Return the [x, y] coordinate for the center point of the cell that contains the specified text.  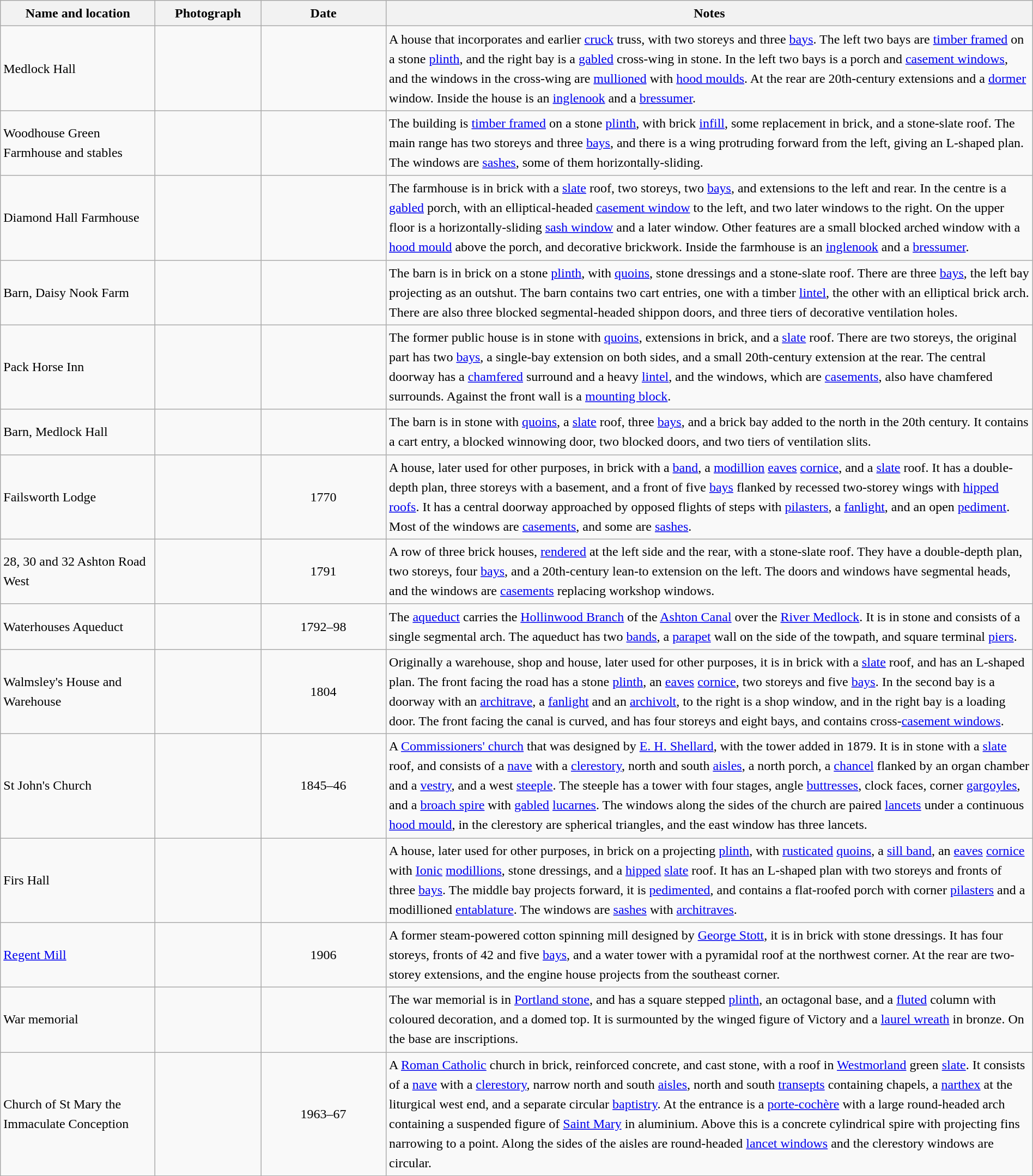
Photograph [208, 13]
28, 30 and 32 Ashton Road West [78, 571]
Failsworth Lodge [78, 497]
Regent Mill [78, 955]
Medlock Hall [78, 69]
1792–98 [324, 627]
Walmsley's House and Warehouse [78, 691]
Pack Horse Inn [78, 367]
Barn, Medlock Hall [78, 432]
War memorial [78, 1020]
Date [324, 13]
Waterhouses Aqueduct [78, 627]
Name and location [78, 13]
1770 [324, 497]
Woodhouse Green Farmhouse and stables [78, 143]
1963–67 [324, 1114]
1791 [324, 571]
Church of St Mary the Immaculate Conception [78, 1114]
1804 [324, 691]
Notes [709, 13]
St John's Church [78, 786]
Firs Hall [78, 881]
Barn, Daisy Nook Farm [78, 292]
1845–46 [324, 786]
Diamond Hall Farmhouse [78, 218]
1906 [324, 955]
